Scan for the cell matching the given text and deliver its (X, Y) coordinate at center. 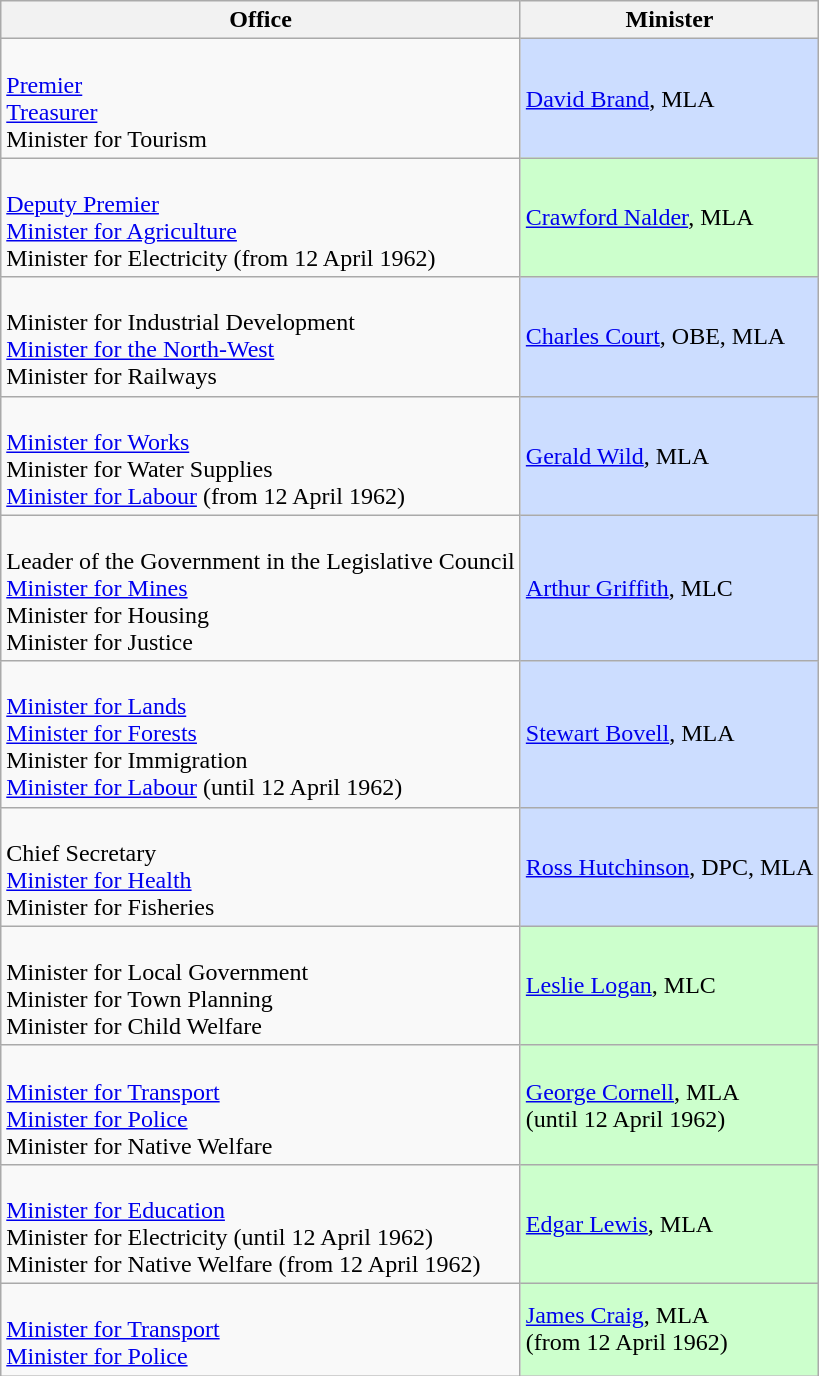
Premier Treasurer Minister for Tourism (261, 98)
Minister for Local Government Minister for Town Planning Minister for Child Welfare (261, 986)
Gerald Wild, MLA (669, 456)
Minister for Works Minister for Water Supplies Minister for Labour (from 12 April 1962) (261, 456)
Minister for Transport Minister for Police Minister for Native Welfare (261, 1104)
Minister for Transport Minister for Police (261, 1329)
Leader of the Government in the Legislative Council Minister for Mines Minister for Housing Minister for Justice (261, 588)
Minister for Industrial Development Minister for the North-West Minister for Railways (261, 336)
Crawford Nalder, MLA (669, 218)
Ross Hutchinson, DPC, MLA (669, 866)
Deputy Premier Minister for Agriculture Minister for Electricity (from 12 April 1962) (261, 218)
Minister for Lands Minister for Forests Minister for Immigration Minister for Labour (until 12 April 1962) (261, 734)
Edgar Lewis, MLA (669, 1224)
Leslie Logan, MLC (669, 986)
Chief Secretary Minister for Health Minister for Fisheries (261, 866)
Stewart Bovell, MLA (669, 734)
Charles Court, OBE, MLA (669, 336)
Office (261, 20)
Minister for Education Minister for Electricity (until 12 April 1962) Minister for Native Welfare (from 12 April 1962) (261, 1224)
Arthur Griffith, MLC (669, 588)
James Craig, MLA(from 12 April 1962) (669, 1329)
Minister (669, 20)
David Brand, MLA (669, 98)
George Cornell, MLA(until 12 April 1962) (669, 1104)
